Output the (X, Y) coordinate of the center of the cell containing the given text.  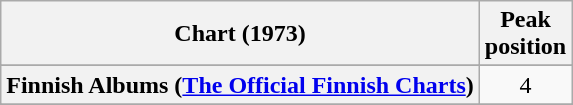
4 (525, 85)
Finnish Albums (The Official Finnish Charts) (240, 85)
Chart (1973) (240, 34)
Peakposition (525, 34)
